Find where the given text appears and provide that cell's center as [x, y] coordinate. 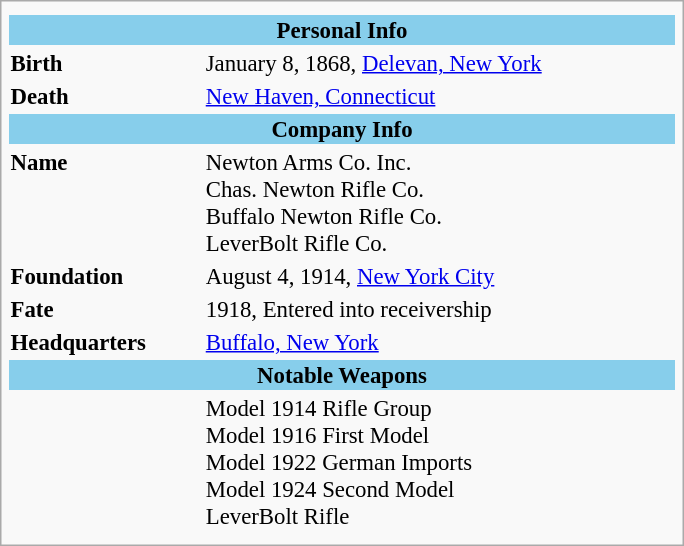
Buffalo, New York [440, 342]
Company Info [342, 129]
Notable Weapons [342, 375]
Headquarters [105, 342]
Fate [105, 309]
August 4, 1914, New York City [440, 276]
Birth [105, 63]
January 8, 1868, Delevan, New York [440, 63]
New Haven, Connecticut [440, 96]
Personal Info [342, 30]
Death [105, 96]
Model 1914 Rifle GroupModel 1916 First ModelModel 1922 German ImportsModel 1924 Second ModelLeverBolt Rifle [440, 462]
Newton Arms Co. Inc.Chas. Newton Rifle Co.Buffalo Newton Rifle Co.LeverBolt Rifle Co. [440, 202]
Foundation [105, 276]
Name [105, 202]
1918, Entered into receivership [440, 309]
